Provide the [x, y] coordinate of the cell's center where the given text is located.  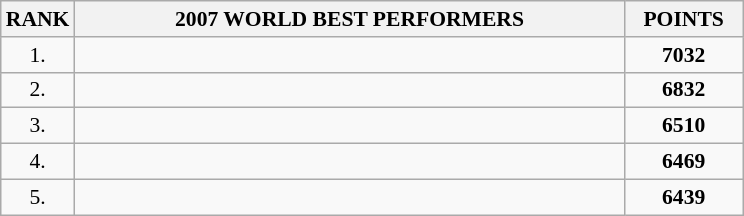
2. [38, 90]
2007 WORLD BEST PERFORMERS [349, 19]
5. [38, 197]
POINTS [684, 19]
6469 [684, 162]
6832 [684, 90]
3. [38, 126]
4. [38, 162]
1. [38, 55]
7032 [684, 55]
6439 [684, 197]
6510 [684, 126]
RANK [38, 19]
